Scan for the cell matching the given text and deliver its (x, y) coordinate at center. 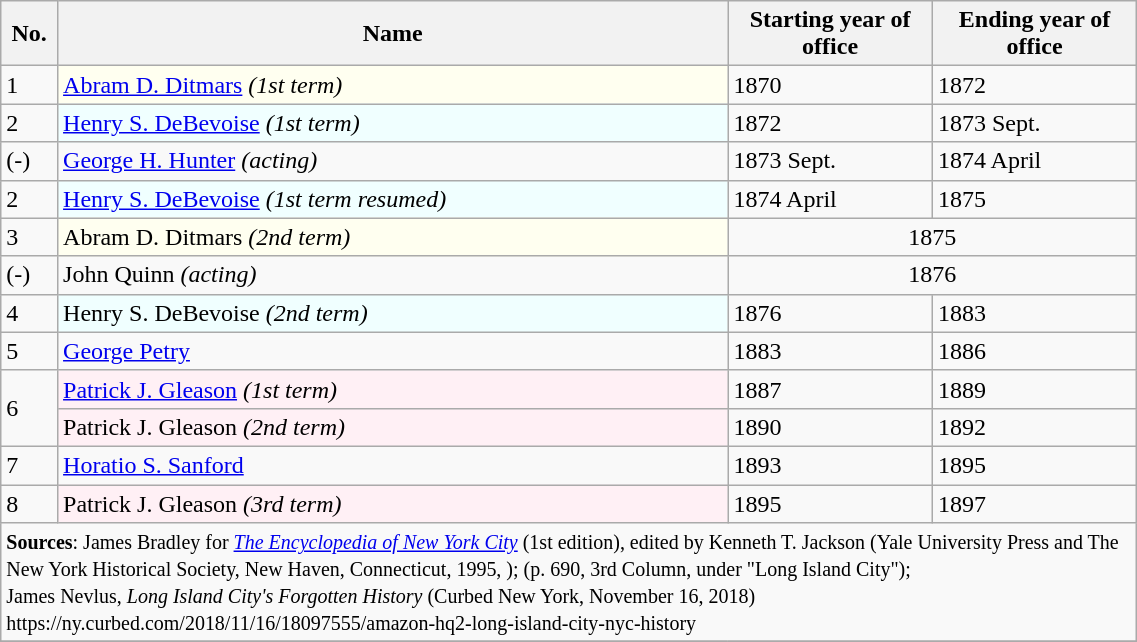
1892 (1034, 427)
1889 (1034, 389)
George Petry (393, 351)
1890 (830, 427)
1887 (830, 389)
1886 (1034, 351)
John Quinn (acting) (393, 275)
5 (30, 351)
6 (30, 408)
Name (393, 34)
Abram D. Ditmars (2nd term) (393, 237)
Horatio S. Sanford (393, 465)
Ending year of office (1034, 34)
1870 (830, 85)
1897 (1034, 503)
Patrick J. Gleason (1st term) (393, 389)
Henry S. DeBevoise (2nd term) (393, 313)
Abram D. Ditmars (1st term) (393, 85)
3 (30, 237)
7 (30, 465)
4 (30, 313)
8 (30, 503)
Patrick J. Gleason (2nd term) (393, 427)
George H. Hunter (acting) (393, 161)
Henry S. DeBevoise (1st term resumed) (393, 199)
Starting year of office (830, 34)
1 (30, 85)
1893 (830, 465)
Henry S. DeBevoise (1st term) (393, 123)
No. (30, 34)
Patrick J. Gleason (3rd term) (393, 503)
